Locate the cell with the specified text and output its (X, Y) center coordinate. 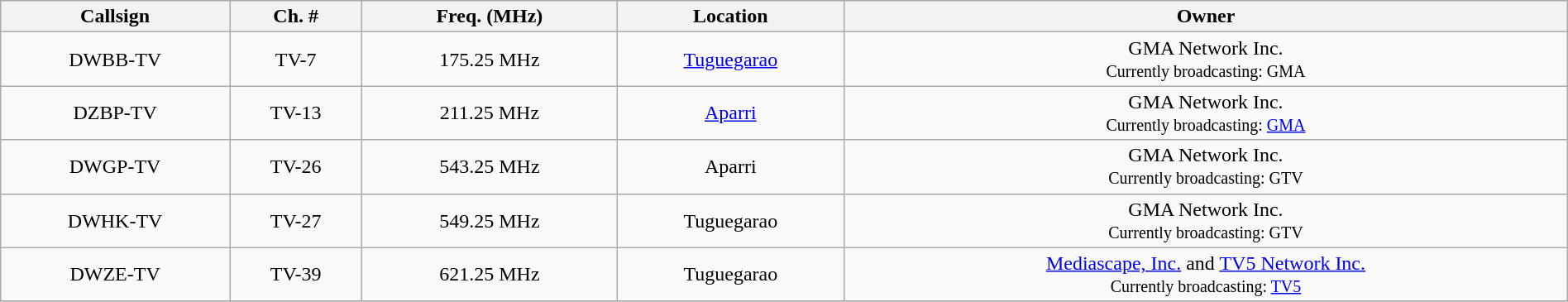
543.25 MHz (490, 167)
Ch. # (296, 17)
211.25 MHz (490, 113)
TV-7 (296, 60)
Owner (1206, 17)
TV-27 (296, 220)
DZBP-TV (116, 113)
TV-39 (296, 275)
Callsign (116, 17)
621.25 MHz (490, 275)
Mediascape, Inc. and TV5 Network Inc. Currently broadcasting: TV5 (1206, 275)
DWZE-TV (116, 275)
549.25 MHz (490, 220)
DWHK-TV (116, 220)
Freq. (MHz) (490, 17)
DWBB-TV (116, 60)
TV-13 (296, 113)
Location (731, 17)
TV-26 (296, 167)
175.25 MHz (490, 60)
DWGP-TV (116, 167)
